Scan for the cell matching the given text and deliver its (X, Y) coordinate at center. 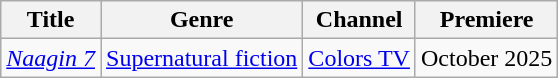
Premiere (486, 20)
Colors TV (360, 58)
October 2025 (486, 58)
Title (51, 20)
Supernatural fiction (201, 58)
Naagin 7 (51, 58)
Genre (201, 20)
Channel (360, 20)
